Identify which cell holds the provided text, then report its (X, Y) central coordinate. 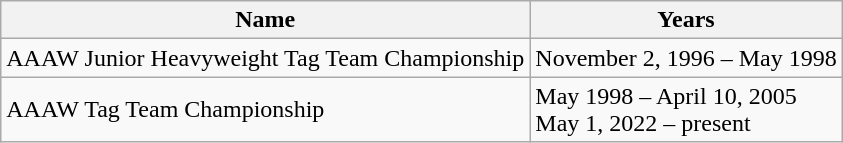
November 2, 1996 – May 1998 (686, 58)
Years (686, 20)
Name (266, 20)
May 1998 – April 10, 2005 May 1, 2022 – present (686, 110)
AAAW Tag Team Championship (266, 110)
AAAW Junior Heavyweight Tag Team Championship (266, 58)
